Return the (X, Y) coordinate for the center point of the cell that contains the specified text.  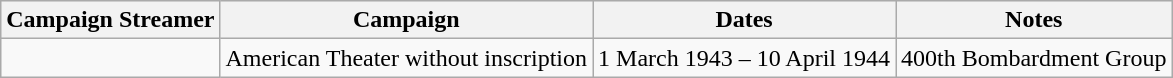
Campaign Streamer (110, 20)
Notes (1034, 20)
American Theater without inscription (406, 58)
Dates (744, 20)
Campaign (406, 20)
1 March 1943 – 10 April 1944 (744, 58)
400th Bombardment Group (1034, 58)
